Locate the cell with the specified text and output its (x, y) center coordinate. 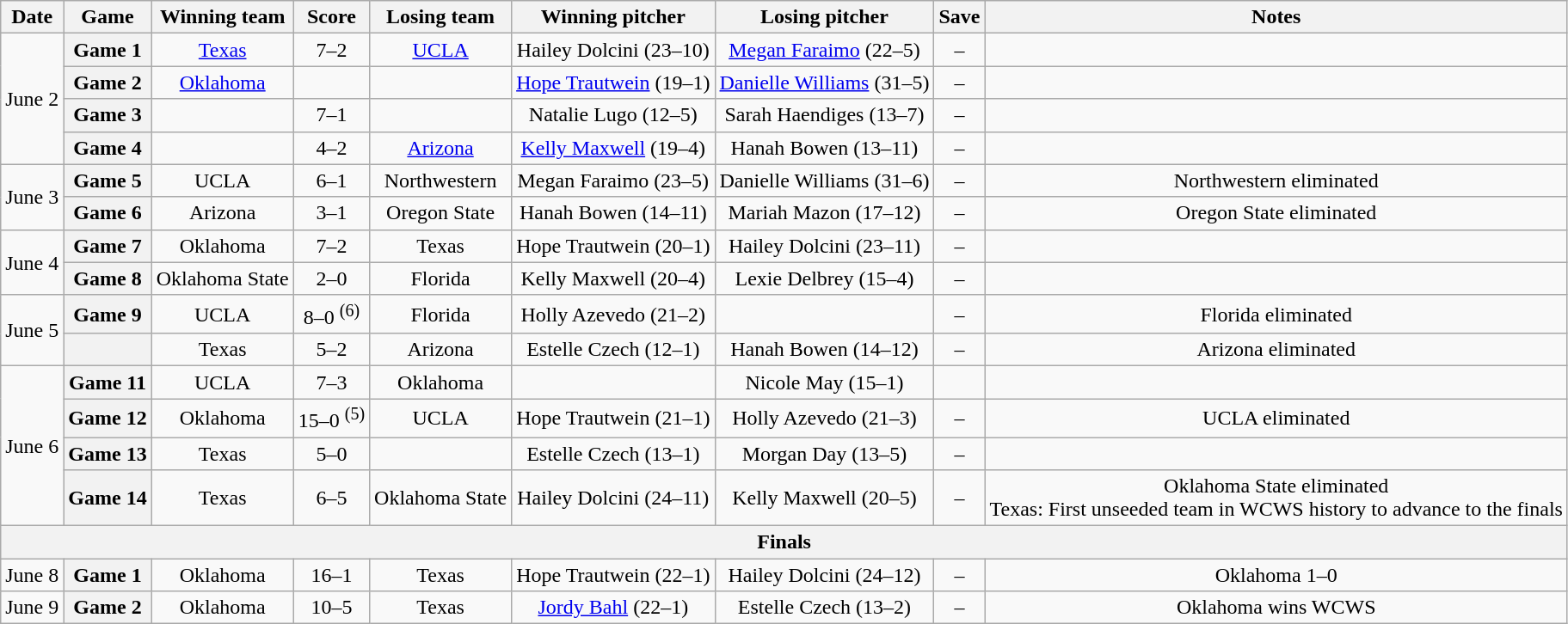
Game 6 (108, 213)
Megan Faraimo (22–5) (824, 50)
Kelly Maxwell (19–4) (613, 148)
4–2 (331, 148)
Mariah Mazon (17–12) (824, 213)
Date (33, 17)
Holly Azevedo (21–3) (824, 418)
Natalie Lugo (12–5) (613, 115)
June 5 (33, 330)
Game 12 (108, 418)
June 6 (33, 446)
Winning team (222, 17)
Arizona eliminated (1276, 350)
Winning pitcher (613, 17)
6–5 (331, 499)
Estelle Czech (13–2) (824, 608)
Game 4 (108, 148)
Save (960, 17)
June 8 (33, 575)
Hanah Bowen (13–11) (824, 148)
Estelle Czech (13–1) (613, 454)
Florida eliminated (1276, 315)
Megan Faraimo (23–5) (613, 180)
Game 5 (108, 180)
8–0 (6) (331, 315)
Kelly Maxwell (20–4) (613, 278)
Hailey Dolcini (24–12) (824, 575)
Danielle Williams (31–6) (824, 180)
Game (108, 17)
Kelly Maxwell (20–5) (824, 499)
June 4 (33, 262)
Hope Trautwein (20–1) (613, 246)
Game 11 (108, 382)
Jordy Bahl (22–1) (613, 608)
Game 3 (108, 115)
Game 8 (108, 278)
Hope Trautwein (22–1) (613, 575)
Oklahoma State eliminatedTexas: First unseeded team in WCWS history to advance to the finals (1276, 499)
3–1 (331, 213)
Game 9 (108, 315)
Estelle Czech (12–1) (613, 350)
Hanah Bowen (14–11) (613, 213)
Holly Azevedo (21–2) (613, 315)
UCLA eliminated (1276, 418)
Game 7 (108, 246)
Hope Trautwein (21–1) (613, 418)
Hailey Dolcini (24–11) (613, 499)
Oklahoma 1–0 (1276, 575)
June 2 (33, 99)
Oklahoma wins WCWS (1276, 608)
Oregon State eliminated (1276, 213)
Losing team (440, 17)
Danielle Williams (31–5) (824, 83)
Game 14 (108, 499)
Hailey Dolcini (23–11) (824, 246)
Notes (1276, 17)
Game 13 (108, 454)
Oregon State (440, 213)
Hope Trautwein (19–1) (613, 83)
Score (331, 17)
5–0 (331, 454)
2–0 (331, 278)
6–1 (331, 180)
15–0 (5) (331, 418)
Losing pitcher (824, 17)
June 3 (33, 197)
Hailey Dolcini (23–10) (613, 50)
Northwestern eliminated (1276, 180)
June 9 (33, 608)
Morgan Day (13–5) (824, 454)
7–1 (331, 115)
Hanah Bowen (14–12) (824, 350)
16–1 (331, 575)
10–5 (331, 608)
7–3 (331, 382)
5–2 (331, 350)
Sarah Haendiges (13–7) (824, 115)
Lexie Delbrey (15–4) (824, 278)
Finals (784, 542)
Nicole May (15–1) (824, 382)
Northwestern (440, 180)
